From the cell containing the given text, extract its center point as [X, Y] coordinate. 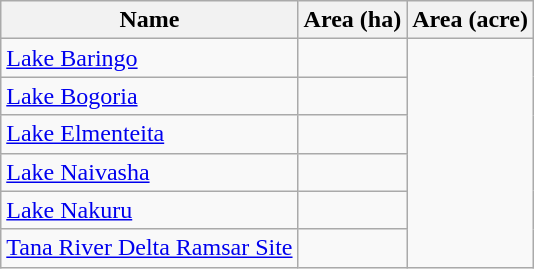
Area (ha) [352, 20]
Lake Elmenteita [150, 134]
Tana River Delta Ramsar Site [150, 248]
Lake Baringo [150, 58]
Lake Naivasha [150, 172]
Lake Nakuru [150, 210]
Name [150, 20]
Area (acre) [470, 20]
Lake Bogoria [150, 96]
